Identify which cell holds the provided text, then report its [x, y] central coordinate. 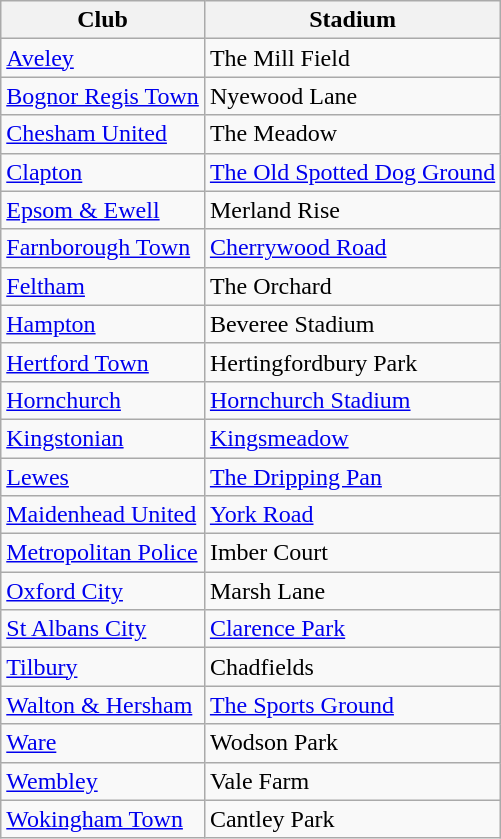
Hornchurch Stadium [352, 400]
Metropolitan Police [103, 553]
Wodson Park [352, 743]
Chesham United [103, 134]
Cantley Park [352, 819]
Aveley [103, 58]
Wembley [103, 781]
Maidenhead United [103, 515]
Vale Farm [352, 781]
The Meadow [352, 134]
Club [103, 20]
Walton & Hersham [103, 705]
Ware [103, 743]
Hertford Town [103, 362]
Clapton [103, 172]
Clarence Park [352, 629]
Tilbury [103, 667]
Hertingfordbury Park [352, 362]
Epsom & Ewell [103, 210]
The Orchard [352, 286]
Kingsmeadow [352, 438]
Oxford City [103, 591]
Farnborough Town [103, 248]
Cherrywood Road [352, 248]
St Albans City [103, 629]
Kingstonian [103, 438]
Nyewood Lane [352, 96]
York Road [352, 515]
Lewes [103, 477]
The Dripping Pan [352, 477]
The Mill Field [352, 58]
Wokingham Town [103, 819]
Merland Rise [352, 210]
Hampton [103, 324]
The Sports Ground [352, 705]
Beveree Stadium [352, 324]
Chadfields [352, 667]
Imber Court [352, 553]
Feltham [103, 286]
Marsh Lane [352, 591]
The Old Spotted Dog Ground [352, 172]
Bognor Regis Town [103, 96]
Stadium [352, 20]
Hornchurch [103, 400]
